From the cell containing the given text, extract its center point as [X, Y] coordinate. 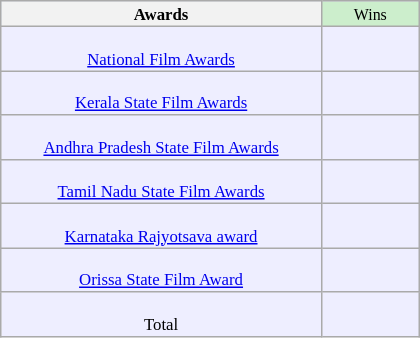
Kerala State Film Awards [162, 93]
Tamil Nadu State Film Awards [162, 182]
Total [162, 314]
Wins [370, 14]
Awards [162, 14]
National Film Awards [162, 49]
Karnataka Rajyotsava award [162, 226]
Andhra Pradesh State Film Awards [162, 138]
Orissa State Film Award [162, 270]
